Output the (x, y) coordinate of the center of the cell containing the given text.  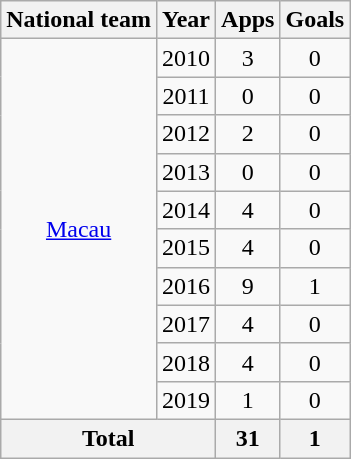
9 (248, 286)
2010 (186, 58)
Total (108, 438)
Macau (79, 230)
2018 (186, 362)
31 (248, 438)
2015 (186, 248)
2 (248, 134)
Year (186, 20)
2014 (186, 210)
2013 (186, 172)
2019 (186, 400)
3 (248, 58)
National team (79, 20)
2011 (186, 96)
Goals (315, 20)
2017 (186, 324)
Apps (248, 20)
2016 (186, 286)
2012 (186, 134)
